Determine the (X, Y) coordinate at the center of the cell enclosing the given text.  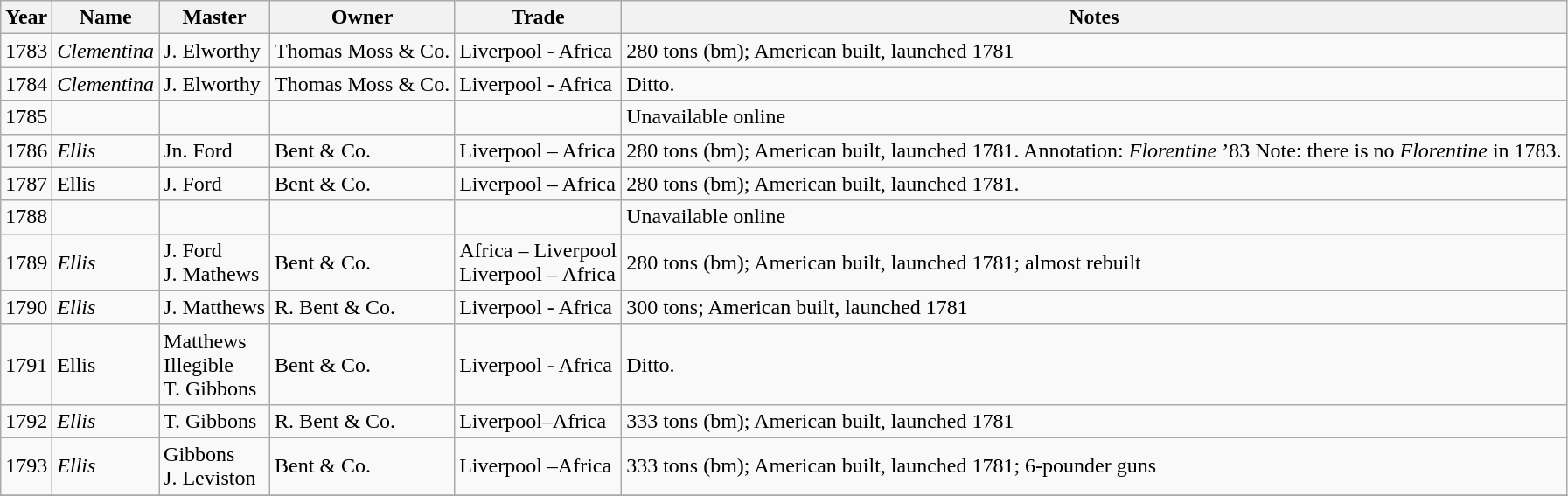
1793 (26, 465)
J. Ford J. Mathews (215, 262)
Owner (362, 17)
1783 (26, 51)
J. Ford (215, 184)
333 tons (bm); American built, launched 1781 (1094, 421)
1786 (26, 150)
Africa – Liverpool Liverpool – Africa (539, 262)
Jn. Ford (215, 150)
Liverpool –Africa (539, 465)
Notes (1094, 17)
1785 (26, 117)
1789 (26, 262)
333 tons (bm); American built, launched 1781; 6-pounder guns (1094, 465)
MatthewsIllegibleT. Gibbons (215, 364)
280 tons (bm); American built, launched 1781 (1094, 51)
J. Matthews (215, 307)
1790 (26, 307)
Master (215, 17)
Year (26, 17)
Name (106, 17)
1787 (26, 184)
1788 (26, 217)
GibbonsJ. Leviston (215, 465)
1784 (26, 84)
300 tons; American built, launched 1781 (1094, 307)
T. Gibbons (215, 421)
Trade (539, 17)
280 tons (bm); American built, launched 1781. Annotation: Florentine ’83 Note: there is no Florentine in 1783. (1094, 150)
1791 (26, 364)
Liverpool–Africa (539, 421)
1792 (26, 421)
280 tons (bm); American built, launched 1781; almost rebuilt (1094, 262)
280 tons (bm); American built, launched 1781. (1094, 184)
